From the cell containing the given text, extract its center point as [X, Y] coordinate. 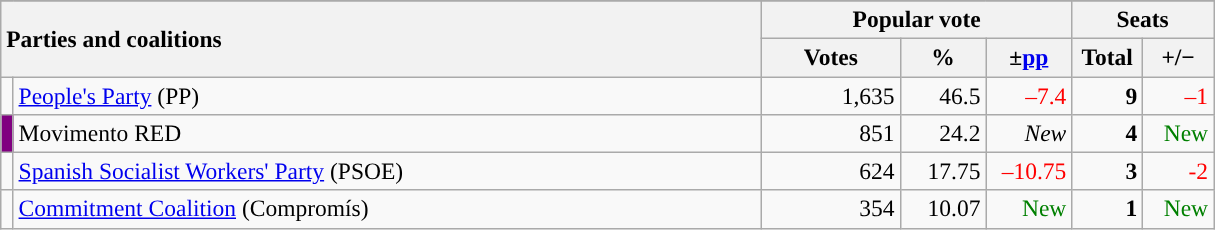
Commitment Coalition (Compromís) [387, 209]
17.75 [943, 171]
+/− [1178, 57]
3 [1108, 171]
–7.4 [1029, 95]
% [943, 57]
±pp [1029, 57]
9 [1108, 95]
1,635 [831, 95]
624 [831, 171]
Movimento RED [387, 133]
Popular vote [917, 19]
–1 [1178, 95]
354 [831, 209]
–10.75 [1029, 171]
Votes [831, 57]
-2 [1178, 171]
Spanish Socialist Workers' Party (PSOE) [387, 171]
10.07 [943, 209]
24.2 [943, 133]
1 [1108, 209]
4 [1108, 133]
851 [831, 133]
Seats [1143, 19]
46.5 [943, 95]
Parties and coalitions [382, 38]
People's Party (PP) [387, 95]
Total [1108, 57]
